Capture the cell that displays the provided text and extract its (x, y) central coordinate. 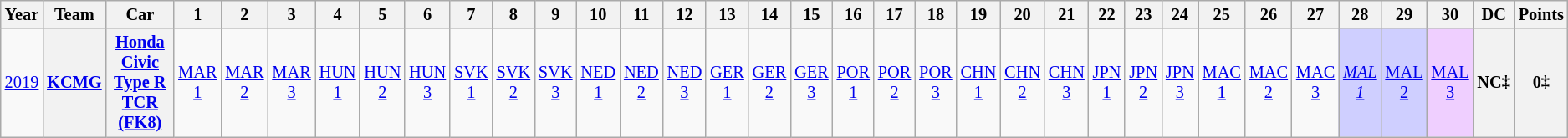
POR3 (935, 83)
2 (244, 14)
JPN2 (1143, 83)
MAL1 (1360, 83)
MAC2 (1269, 83)
12 (685, 14)
GER1 (727, 83)
CHN2 (1022, 83)
MAL2 (1405, 83)
MAL3 (1450, 83)
20 (1022, 14)
HUN1 (338, 83)
SVK3 (555, 83)
Team (74, 14)
NED3 (685, 83)
0‡ (1541, 83)
18 (935, 14)
Points (1541, 14)
1 (197, 14)
SVK1 (471, 83)
POR1 (853, 83)
22 (1107, 14)
HUN3 (427, 83)
30 (1450, 14)
13 (727, 14)
21 (1067, 14)
JPN3 (1180, 83)
GER2 (769, 83)
29 (1405, 14)
7 (471, 14)
14 (769, 14)
10 (598, 14)
MAR3 (291, 83)
15 (811, 14)
24 (1180, 14)
NC‡ (1494, 83)
9 (555, 14)
17 (895, 14)
NED1 (598, 83)
25 (1222, 14)
6 (427, 14)
16 (853, 14)
26 (1269, 14)
27 (1315, 14)
5 (382, 14)
HUN2 (382, 83)
23 (1143, 14)
Car (140, 14)
GER3 (811, 83)
2019 (22, 83)
CHN1 (978, 83)
JPN1 (1107, 83)
MAC1 (1222, 83)
DC (1494, 14)
11 (641, 14)
KCMG (74, 83)
19 (978, 14)
3 (291, 14)
4 (338, 14)
SVK2 (513, 83)
NED2 (641, 83)
MAC3 (1315, 83)
CHN3 (1067, 83)
Honda Civic Type R TCR (FK8) (140, 83)
MAR1 (197, 83)
MAR2 (244, 83)
28 (1360, 14)
8 (513, 14)
POR2 (895, 83)
Year (22, 14)
